Search for the cell housing the specified text and yield its [x, y] center coordinate. 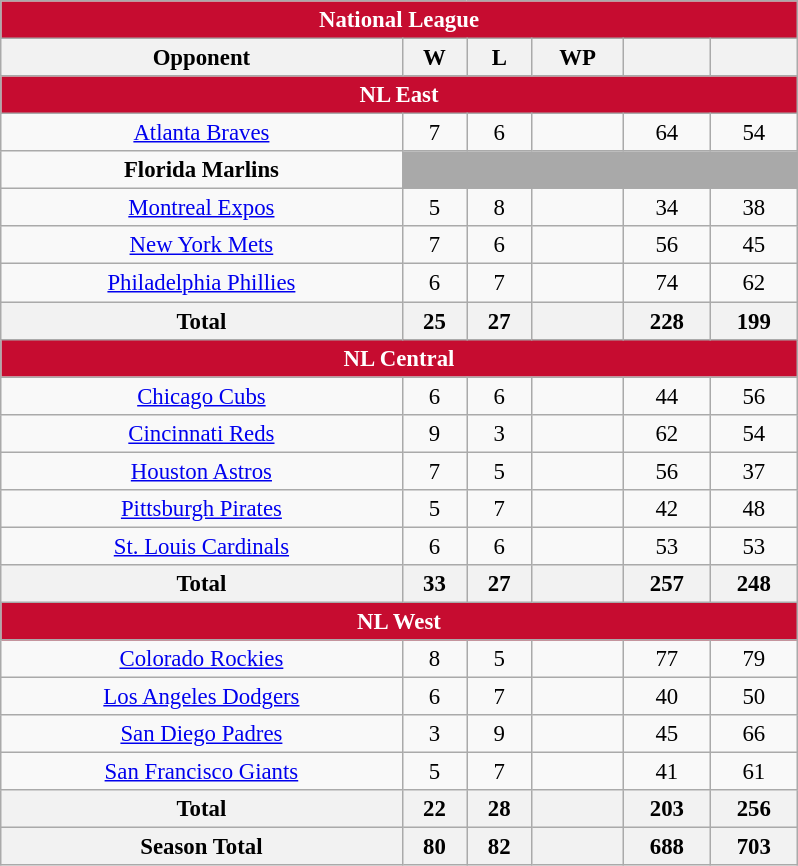
688 [666, 847]
Opponent [202, 57]
64 [666, 133]
Houston Astros [202, 471]
41 [666, 772]
80 [434, 847]
703 [754, 847]
66 [754, 734]
25 [434, 321]
Atlanta Braves [202, 133]
256 [754, 809]
Colorado Rockies [202, 659]
77 [666, 659]
257 [666, 584]
NL West [399, 621]
38 [754, 208]
203 [666, 809]
248 [754, 584]
New York Mets [202, 245]
NL Central [399, 358]
40 [666, 696]
Pittsburgh Pirates [202, 508]
Cincinnati Reds [202, 433]
50 [754, 696]
34 [666, 208]
L [500, 57]
St. Louis Cardinals [202, 546]
33 [434, 584]
79 [754, 659]
NL East [399, 95]
San Diego Padres [202, 734]
Chicago Cubs [202, 396]
228 [666, 321]
Florida Marlins [202, 170]
42 [666, 508]
199 [754, 321]
37 [754, 471]
National League [399, 20]
San Francisco Giants [202, 772]
WP [578, 57]
48 [754, 508]
Philadelphia Phillies [202, 283]
61 [754, 772]
82 [500, 847]
Montreal Expos [202, 208]
22 [434, 809]
74 [666, 283]
W [434, 57]
28 [500, 809]
44 [666, 396]
Los Angeles Dodgers [202, 696]
Season Total [202, 847]
